Return [X, Y] of the center of cell containing provided text 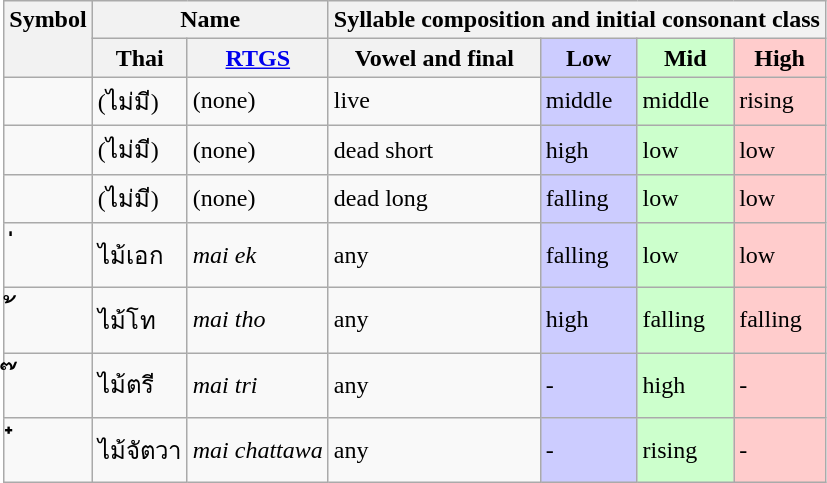
๋ [48, 450]
live [434, 102]
mai chattawa [258, 450]
RTGS [258, 58]
mai tri [258, 386]
High [780, 58]
ไม้ตรี [140, 386]
Low [588, 58]
Name [210, 20]
Symbol [48, 39]
mai tho [258, 320]
Syllable composition and initial consonant class [576, 20]
ไม้จัตวา [140, 450]
้ [48, 320]
Mid [686, 58]
ไม้เอก [140, 256]
๊ [48, 386]
่ [48, 256]
Vowel and final [434, 58]
dead short [434, 150]
Thai [140, 58]
mai ek [258, 256]
dead long [434, 198]
ไม้โท [140, 320]
